Provide the (X, Y) coordinate of the cell's center where the given text is located.  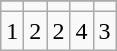
3 (104, 31)
4 (82, 31)
1 (12, 31)
